Return the (x, y) coordinate for the center point of the cell that contains the specified text.  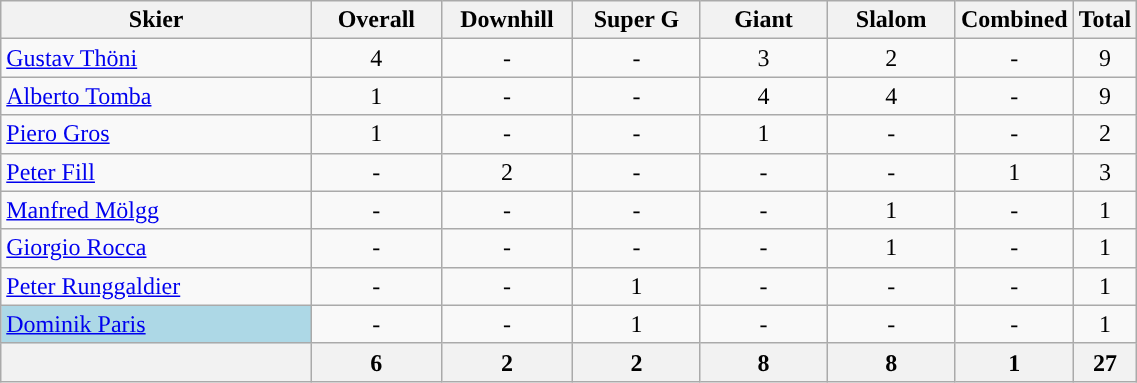
Overall (376, 20)
Manfred Mölgg (156, 210)
Downhill (507, 20)
Alberto Tomba (156, 96)
Combined (1014, 20)
Piero Gros (156, 134)
Peter Fill (156, 172)
Peter Runggaldier (156, 286)
Skier (156, 20)
Total (1105, 20)
Giant (764, 20)
Gustav Thöni (156, 58)
27 (1105, 362)
6 (376, 362)
Slalom (892, 20)
Dominik Paris (156, 324)
Super G (636, 20)
Giorgio Rocca (156, 248)
